Return the [x, y] coordinate for the center point of the cell that contains the specified text.  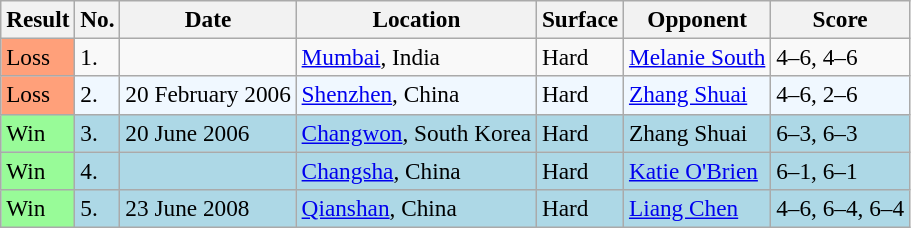
4. [98, 170]
No. [98, 19]
Melanie South [698, 57]
Surface [580, 19]
Score [840, 19]
4–6, 2–6 [840, 95]
6–3, 6–3 [840, 133]
Location [416, 19]
5. [98, 208]
Mumbai, India [416, 57]
Qianshan, China [416, 208]
20 February 2006 [208, 95]
Date [208, 19]
Katie O'Brien [698, 170]
Opponent [698, 19]
Shenzhen, China [416, 95]
Liang Chen [698, 208]
1. [98, 57]
Changwon, South Korea [416, 133]
23 June 2008 [208, 208]
20 June 2006 [208, 133]
6–1, 6–1 [840, 170]
4–6, 6–4, 6–4 [840, 208]
4–6, 4–6 [840, 57]
Changsha, China [416, 170]
Result [38, 19]
2. [98, 95]
3. [98, 133]
